Identify which cell holds the provided text, then report its (X, Y) central coordinate. 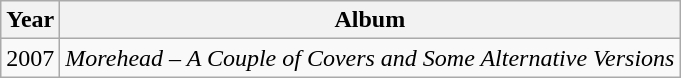
2007 (30, 58)
Year (30, 20)
Morehead – A Couple of Covers and Some Alternative Versions (370, 58)
Album (370, 20)
